Locate the cell with the specified text and output its (x, y) center coordinate. 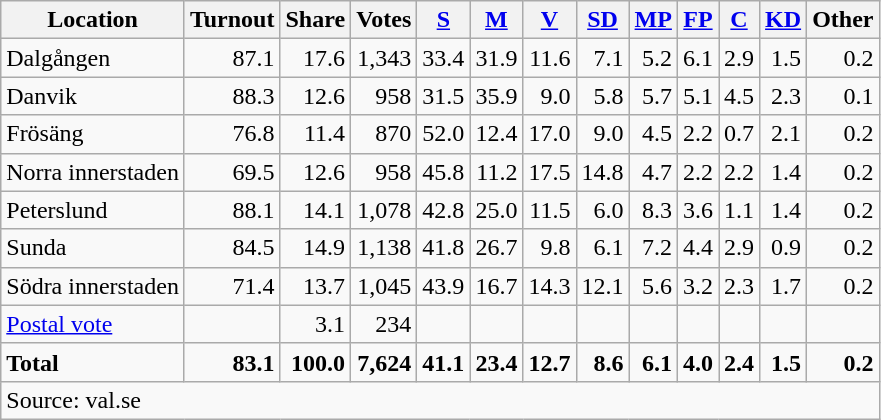
11.4 (316, 134)
4.0 (698, 362)
Location (93, 20)
5.7 (653, 96)
Other (843, 20)
KD (784, 20)
31.5 (444, 96)
12.1 (602, 286)
Total (93, 362)
Sunda (93, 248)
7,624 (384, 362)
17.6 (316, 58)
870 (384, 134)
83.1 (232, 362)
11.5 (550, 210)
14.3 (550, 286)
11.6 (550, 58)
SD (602, 20)
13.7 (316, 286)
5.1 (698, 96)
5.2 (653, 58)
100.0 (316, 362)
5.8 (602, 96)
Södra innerstaden (93, 286)
88.3 (232, 96)
3.1 (316, 324)
14.9 (316, 248)
26.7 (496, 248)
1.1 (738, 210)
Norra innerstaden (93, 172)
6.0 (602, 210)
MP (653, 20)
3.2 (698, 286)
1,045 (384, 286)
Votes (384, 20)
Postal vote (93, 324)
S (444, 20)
43.9 (444, 286)
69.5 (232, 172)
4.4 (698, 248)
4.7 (653, 172)
23.4 (496, 362)
76.8 (232, 134)
35.9 (496, 96)
Peterslund (93, 210)
14.8 (602, 172)
12.4 (496, 134)
5.6 (653, 286)
3.6 (698, 210)
Turnout (232, 20)
1,138 (384, 248)
16.7 (496, 286)
2.4 (738, 362)
12.7 (550, 362)
84.5 (232, 248)
0.1 (843, 96)
25.0 (496, 210)
42.8 (444, 210)
14.1 (316, 210)
45.8 (444, 172)
7.1 (602, 58)
V (550, 20)
33.4 (444, 58)
17.0 (550, 134)
41.1 (444, 362)
52.0 (444, 134)
M (496, 20)
87.1 (232, 58)
Share (316, 20)
8.6 (602, 362)
Danvik (93, 96)
1,343 (384, 58)
7.2 (653, 248)
Source: val.se (440, 400)
8.3 (653, 210)
Dalgången (93, 58)
1,078 (384, 210)
0.9 (784, 248)
9.8 (550, 248)
0.7 (738, 134)
17.5 (550, 172)
C (738, 20)
41.8 (444, 248)
Frösäng (93, 134)
11.2 (496, 172)
71.4 (232, 286)
2.1 (784, 134)
234 (384, 324)
1.7 (784, 286)
FP (698, 20)
88.1 (232, 210)
31.9 (496, 58)
